For the text-containing cell, return its midpoint in (X, Y) coordinate format. 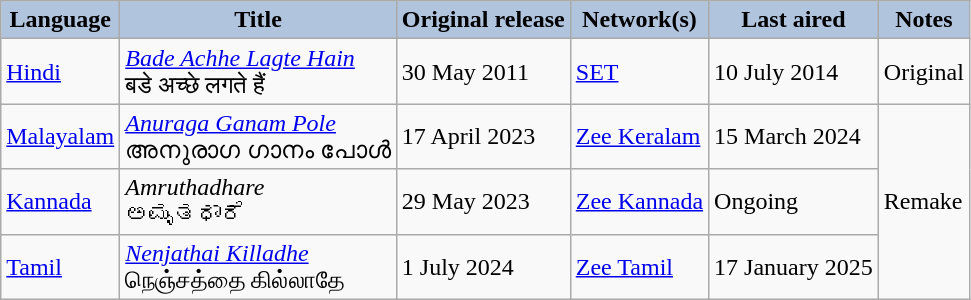
Bade Achhe Lagte Hain बडे अच्छे लगते हैं (258, 72)
Nenjathai Killadhe நெஞ்சத்தை கில்லாதே (258, 266)
Language (60, 20)
Zee Tamil (639, 266)
17 April 2023 (483, 136)
Original release (483, 20)
17 January 2025 (794, 266)
Anuraga Ganam Pole അനുരാഗ ഗാനം പോൾ (258, 136)
Last aired (794, 20)
SET (639, 72)
Ongoing (794, 202)
29 May 2023 (483, 202)
Original (924, 72)
Malayalam (60, 136)
Kannada (60, 202)
Hindi (60, 72)
Tamil (60, 266)
15 March 2024 (794, 136)
10 July 2014 (794, 72)
1 July 2024 (483, 266)
Remake (924, 202)
Zee Keralam (639, 136)
Network(s) (639, 20)
Amruthadhare ಅಮೃತಧಾರೆ (258, 202)
Notes (924, 20)
Title (258, 20)
30 May 2011 (483, 72)
Zee Kannada (639, 202)
